Search for the cell housing the specified text and yield its (X, Y) center coordinate. 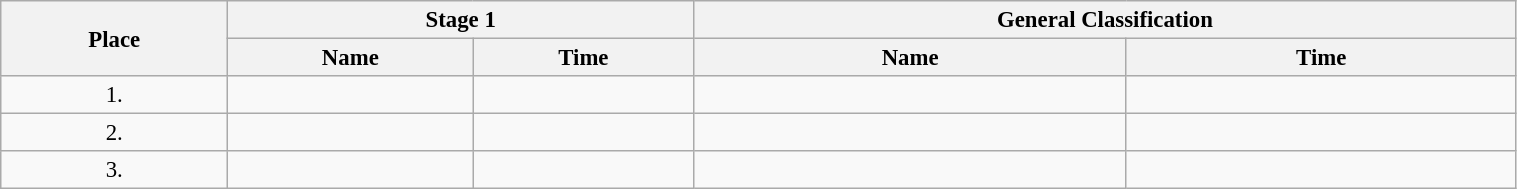
Stage 1 (461, 20)
3. (114, 170)
2. (114, 133)
General Classification (1105, 20)
Place (114, 38)
1. (114, 95)
